Detect which cell encompasses the target text, then output its (x, y) center coordinate. 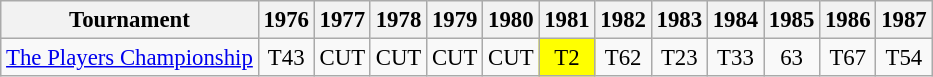
1976 (286, 20)
1986 (848, 20)
T54 (904, 58)
The Players Championship (130, 58)
T62 (623, 58)
1977 (342, 20)
T33 (735, 58)
Tournament (130, 20)
1981 (567, 20)
1987 (904, 20)
1982 (623, 20)
T2 (567, 58)
T67 (848, 58)
1978 (398, 20)
T43 (286, 58)
1980 (511, 20)
1983 (679, 20)
63 (792, 58)
1984 (735, 20)
T23 (679, 58)
1979 (455, 20)
1985 (792, 20)
